From the cell containing the given text, extract its center point as (X, Y) coordinate. 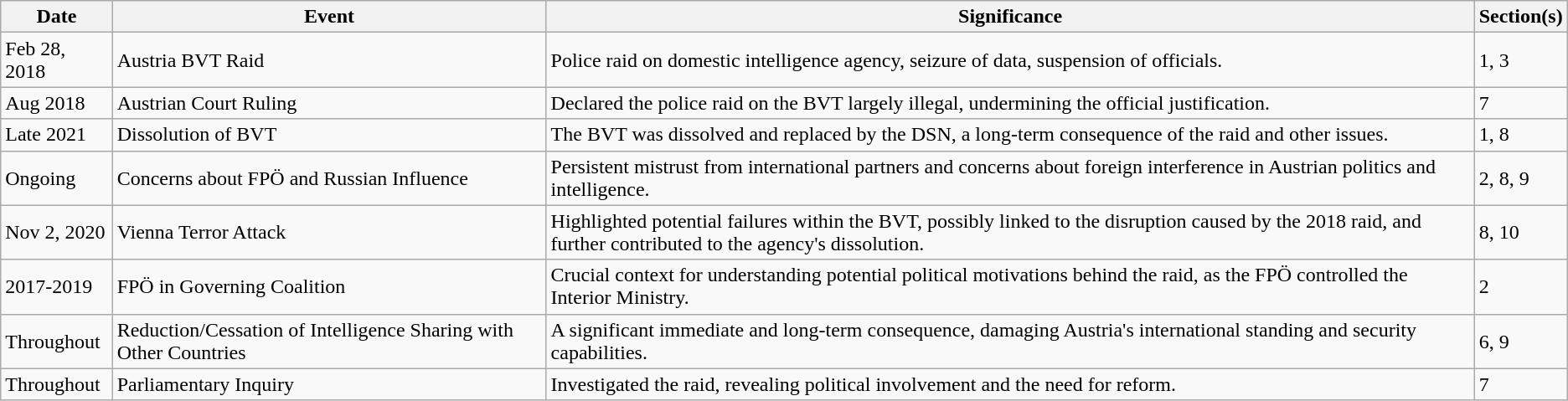
Concerns about FPÖ and Russian Influence (329, 177)
Dissolution of BVT (329, 135)
6, 9 (1521, 342)
Austria BVT Raid (329, 60)
2017-2019 (57, 286)
1, 8 (1521, 135)
2 (1521, 286)
Vienna Terror Attack (329, 233)
2, 8, 9 (1521, 177)
Significance (1010, 17)
8, 10 (1521, 233)
Persistent mistrust from international partners and concerns about foreign interference in Austrian politics and intelligence. (1010, 177)
Crucial context for understanding potential political motivations behind the raid, as the FPÖ controlled the Interior Ministry. (1010, 286)
Investigated the raid, revealing political involvement and the need for reform. (1010, 384)
Parliamentary Inquiry (329, 384)
Feb 28, 2018 (57, 60)
Aug 2018 (57, 103)
A significant immediate and long-term consequence, damaging Austria's international standing and security capabilities. (1010, 342)
Declared the police raid on the BVT largely illegal, undermining the official justification. (1010, 103)
1, 3 (1521, 60)
Austrian Court Ruling (329, 103)
Reduction/Cessation of Intelligence Sharing with Other Countries (329, 342)
Date (57, 17)
Late 2021 (57, 135)
Ongoing (57, 177)
Police raid on domestic intelligence agency, seizure of data, suspension of officials. (1010, 60)
FPÖ in Governing Coalition (329, 286)
Event (329, 17)
Section(s) (1521, 17)
Nov 2, 2020 (57, 233)
The BVT was dissolved and replaced by the DSN, a long-term consequence of the raid and other issues. (1010, 135)
